Find where the given text appears and provide that cell's center as (x, y) coordinate. 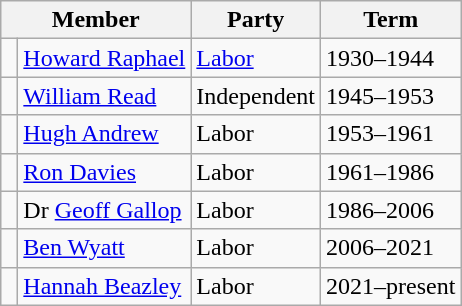
1945–1953 (391, 96)
Hannah Beazley (104, 286)
Ron Davies (104, 172)
1986–2006 (391, 210)
Independent (256, 96)
Dr Geoff Gallop (104, 210)
1961–1986 (391, 172)
William Read (104, 96)
Hugh Andrew (104, 134)
Member (96, 20)
Term (391, 20)
1930–1944 (391, 58)
2006–2021 (391, 248)
Howard Raphael (104, 58)
1953–1961 (391, 134)
2021–present (391, 286)
Party (256, 20)
Ben Wyatt (104, 248)
